Find where the given text appears and provide that cell's center as [X, Y] coordinate. 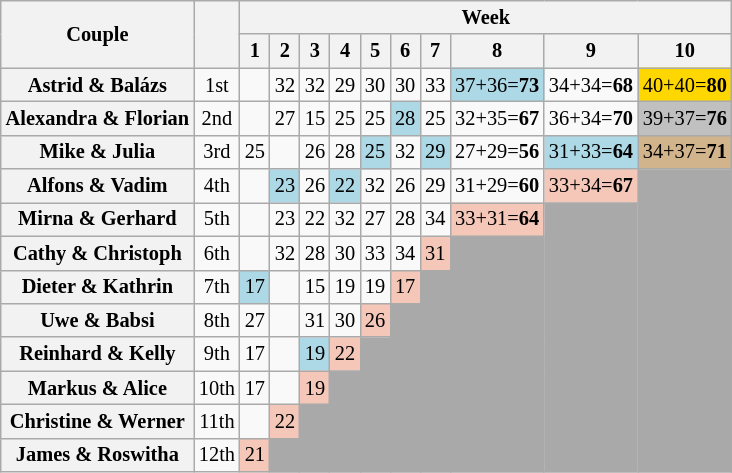
40+40=80 [685, 85]
Week [486, 17]
34+37=71 [685, 152]
2nd [217, 118]
1 [255, 51]
Dieter & Kathrin [98, 287]
33+34=67 [591, 186]
6 [405, 51]
3rd [217, 152]
Cathy & Christoph [98, 253]
31+33=64 [591, 152]
Mike & Julia [98, 152]
37+36=73 [497, 85]
36+34=70 [591, 118]
10th [217, 388]
Christine & Werner [98, 421]
8th [217, 320]
11th [217, 421]
4 [345, 51]
9th [217, 354]
31+29=60 [497, 186]
7 [435, 51]
6th [217, 253]
21 [255, 455]
Uwe & Babsi [98, 320]
12th [217, 455]
33+31=64 [497, 219]
10 [685, 51]
Reinhard & Kelly [98, 354]
1st [217, 85]
32+35=67 [497, 118]
39+37=76 [685, 118]
5th [217, 219]
Markus & Alice [98, 388]
8 [497, 51]
3 [315, 51]
5 [375, 51]
27+29=56 [497, 152]
7th [217, 287]
Couple [98, 34]
9 [591, 51]
James & Roswitha [98, 455]
Mirna & Gerhard [98, 219]
34+34=68 [591, 85]
Alfons & Vadim [98, 186]
4th [217, 186]
2 [285, 51]
Alexandra & Florian [98, 118]
Astrid & Balázs [98, 85]
